Locate the cell with the specified text and output its (x, y) center coordinate. 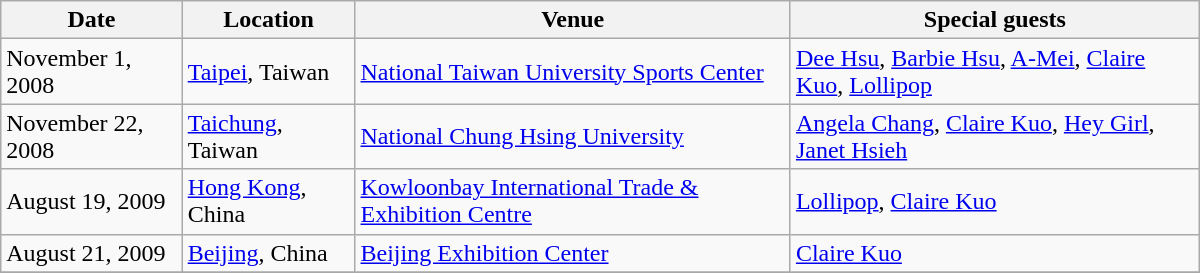
National Taiwan University Sports Center (572, 72)
August 19, 2009 (92, 202)
Kowloonbay International Trade & Exhibition Centre (572, 202)
Dee Hsu, Barbie Hsu, A-Mei, Claire Kuo, Lollipop (994, 72)
Date (92, 20)
Beijing Exhibition Center (572, 253)
Angela Chang, Claire Kuo, Hey Girl, Janet Hsieh (994, 136)
Claire Kuo (994, 253)
November 1, 2008 (92, 72)
Taichung, Taiwan (268, 136)
Venue (572, 20)
Special guests (994, 20)
Hong Kong, China (268, 202)
Beijing, China (268, 253)
Lollipop, Claire Kuo (994, 202)
National Chung Hsing University (572, 136)
Taipei, Taiwan (268, 72)
November 22, 2008 (92, 136)
Location (268, 20)
August 21, 2009 (92, 253)
